Determine the [X, Y] coordinate at the center of the cell enclosing the given text.  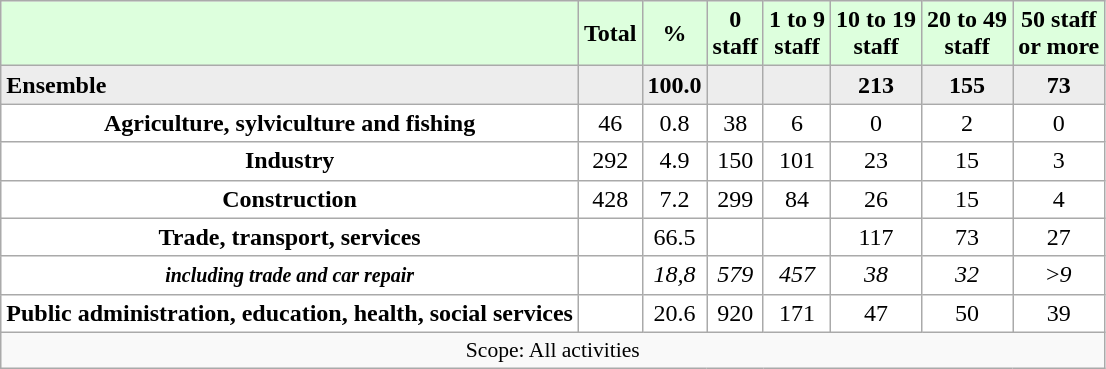
155 [968, 85]
150 [735, 161]
Industry [290, 161]
20 to 49 staff [968, 34]
100.0 [674, 85]
171 [796, 313]
46 [610, 123]
0 staff [735, 34]
20.6 [674, 313]
Construction [290, 199]
Trade, transport, services [290, 237]
0.8 [674, 123]
% [674, 34]
Agriculture, sylviculture and fishing [290, 123]
including trade and car repair [290, 275]
66.5 [674, 237]
4 [1059, 199]
920 [735, 313]
27 [1059, 237]
18,8 [674, 275]
50 [968, 313]
292 [610, 161]
299 [735, 199]
47 [876, 313]
2 [968, 123]
26 [876, 199]
6 [796, 123]
117 [876, 237]
Total [610, 34]
Public administration, education, health, social services [290, 313]
10 to 19 staff [876, 34]
32 [968, 275]
Scope: All activities [553, 350]
4.9 [674, 161]
457 [796, 275]
50 staff or more [1059, 34]
39 [1059, 313]
579 [735, 275]
7.2 [674, 199]
428 [610, 199]
213 [876, 85]
>9 [1059, 275]
23 [876, 161]
3 [1059, 161]
Ensemble [290, 85]
1 to 9 staff [796, 34]
84 [796, 199]
101 [796, 161]
